Pinpoint the cell where the given text exists, returning its [X, Y] midpoint coordinate. 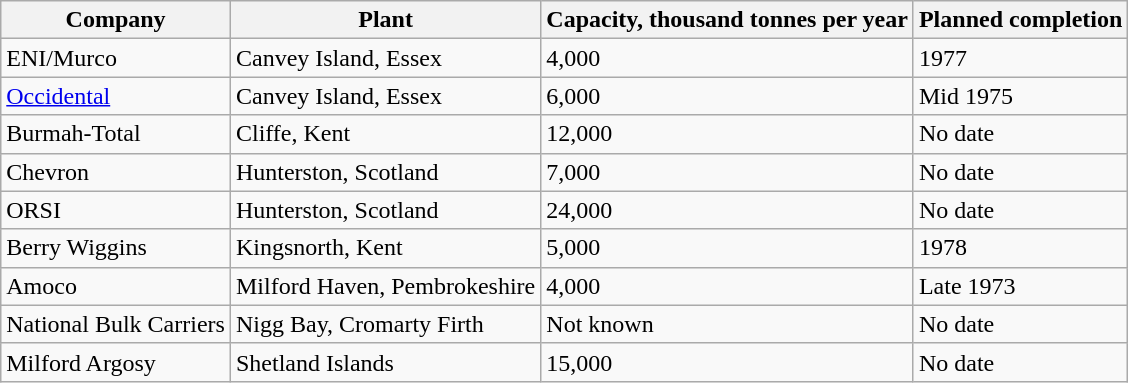
Chevron [116, 172]
5,000 [728, 248]
Cliffe, Kent [385, 134]
Amoco [116, 286]
15,000 [728, 362]
24,000 [728, 210]
6,000 [728, 96]
Mid 1975 [1020, 96]
Milford Argosy [116, 362]
Shetland Islands [385, 362]
Plant [385, 20]
Company [116, 20]
1978 [1020, 248]
Capacity, thousand tonnes per year [728, 20]
Not known [728, 324]
Occidental [116, 96]
1977 [1020, 58]
ORSI [116, 210]
ENI/Murco [116, 58]
Kingsnorth, Kent [385, 248]
Burmah-Total [116, 134]
12,000 [728, 134]
Milford Haven, Pembrokeshire [385, 286]
National Bulk Carriers [116, 324]
Berry Wiggins [116, 248]
Nigg Bay, Cromarty Firth [385, 324]
7,000 [728, 172]
Planned completion [1020, 20]
Late 1973 [1020, 286]
